Search for the cell housing the specified text and yield its (X, Y) center coordinate. 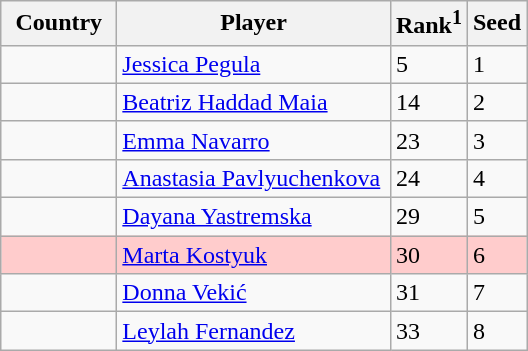
33 (428, 331)
Rank1 (428, 24)
2 (496, 102)
30 (428, 255)
4 (496, 178)
24 (428, 178)
Player (254, 24)
23 (428, 140)
Anastasia Pavlyuchenkova (254, 178)
Emma Navarro (254, 140)
14 (428, 102)
1 (496, 64)
29 (428, 217)
Marta Kostyuk (254, 255)
Jessica Pegula (254, 64)
8 (496, 331)
Country (59, 24)
3 (496, 140)
Seed (496, 24)
Dayana Yastremska (254, 217)
7 (496, 293)
6 (496, 255)
31 (428, 293)
Donna Vekić (254, 293)
Leylah Fernandez (254, 331)
Beatriz Haddad Maia (254, 102)
